For the text-containing cell, return its midpoint in (X, Y) coordinate format. 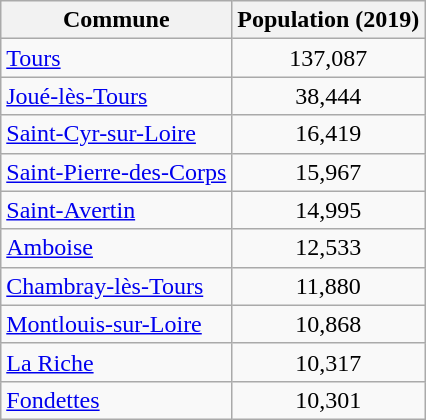
Commune (116, 20)
38,444 (328, 96)
Montlouis-sur-Loire (116, 324)
15,967 (328, 172)
10,301 (328, 400)
16,419 (328, 134)
10,868 (328, 324)
11,880 (328, 286)
Saint-Avertin (116, 210)
Tours (116, 58)
14,995 (328, 210)
Amboise (116, 248)
Saint-Cyr-sur-Loire (116, 134)
137,087 (328, 58)
12,533 (328, 248)
Saint-Pierre-des-Corps (116, 172)
Chambray-lès-Tours (116, 286)
Fondettes (116, 400)
Joué-lès-Tours (116, 96)
10,317 (328, 362)
Population (2019) (328, 20)
La Riche (116, 362)
